Pinpoint the cell where the given text exists, returning its (X, Y) midpoint coordinate. 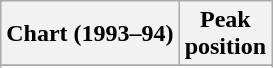
Peak position (225, 34)
Chart (1993–94) (90, 34)
